From the cell containing the given text, extract its center point as [X, Y] coordinate. 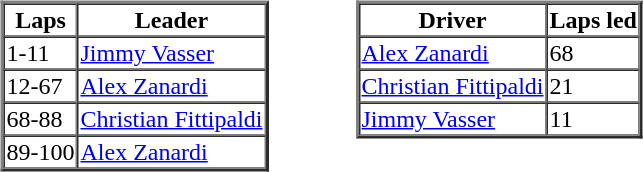
Laps led [594, 20]
11 [594, 118]
1-11 [41, 52]
89-100 [41, 152]
Leader [171, 20]
68-88 [41, 118]
Driver [453, 20]
68 [594, 52]
21 [594, 86]
Laps [41, 20]
12-67 [41, 86]
